Search for the cell housing the specified text and yield its (x, y) center coordinate. 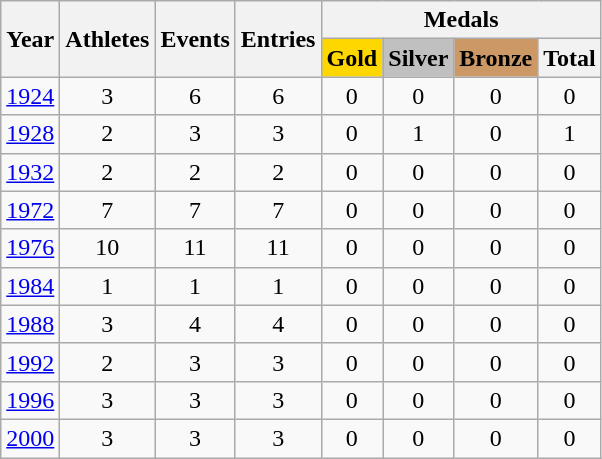
Bronze (496, 58)
1984 (30, 286)
Athletes (108, 39)
1996 (30, 400)
1976 (30, 248)
Year (30, 39)
1972 (30, 210)
Total (570, 58)
Events (195, 39)
2000 (30, 438)
1992 (30, 362)
1928 (30, 134)
Silver (418, 58)
1988 (30, 324)
1932 (30, 172)
Entries (278, 39)
1924 (30, 96)
10 (108, 248)
Medals (461, 20)
Gold (352, 58)
